Determine the (x, y) coordinate at the center of the cell enclosing the given text.  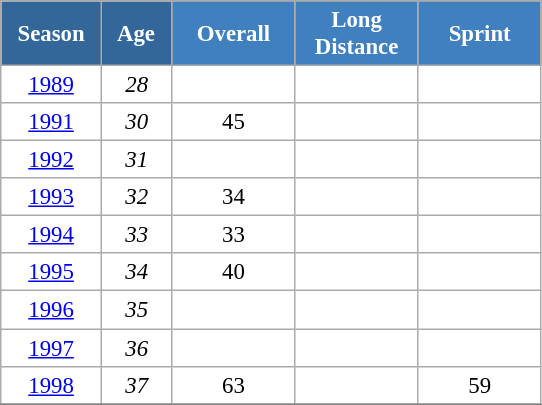
1991 (52, 122)
Season (52, 34)
36 (136, 348)
45 (234, 122)
35 (136, 310)
28 (136, 85)
1996 (52, 310)
Age (136, 34)
32 (136, 197)
40 (234, 273)
1992 (52, 160)
30 (136, 122)
Long Distance (356, 34)
37 (136, 385)
1993 (52, 197)
1995 (52, 273)
Sprint (480, 34)
1998 (52, 385)
31 (136, 160)
Overall (234, 34)
1994 (52, 235)
1997 (52, 348)
59 (480, 385)
63 (234, 385)
1989 (52, 85)
